Find where the given text appears and provide that cell's center as [X, Y] coordinate. 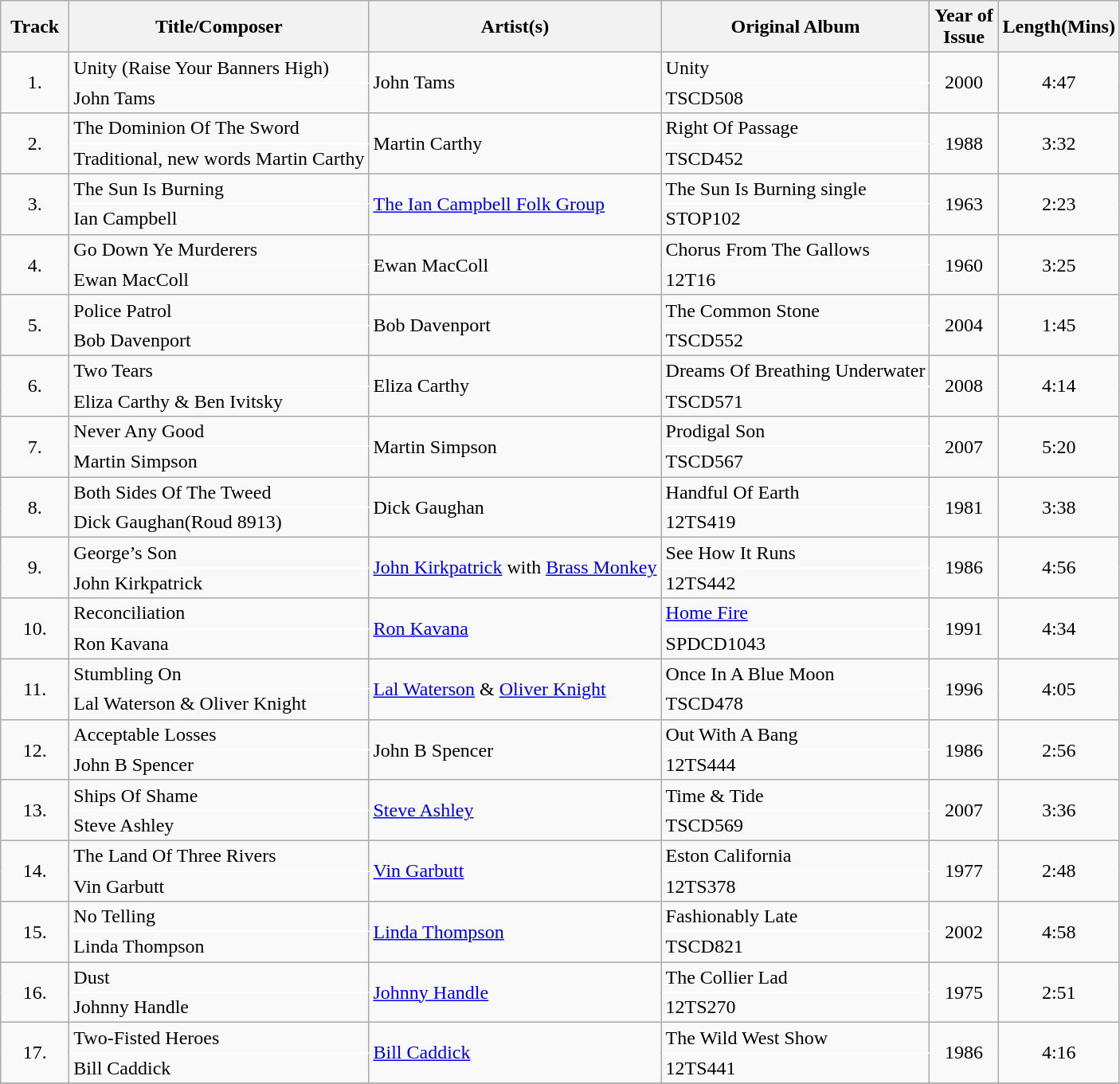
Ships Of Shame [219, 795]
TSCD508 [795, 98]
1981 [964, 507]
1. [35, 83]
Both Sides Of The Tweed [219, 492]
3:32 [1059, 143]
5. [35, 325]
12TS441 [795, 1068]
The Sun Is Burning single [795, 189]
11. [35, 689]
Go Down Ye Murderers [219, 249]
The Common Stone [795, 310]
Dick Gaughan [515, 507]
The Collier Lad [795, 977]
Time & Tide [795, 795]
Chorus From The Gallows [795, 249]
2. [35, 143]
Eston California [795, 855]
2008 [964, 385]
Length(Mins) [1059, 27]
Year of Issue [964, 27]
Unity (Raise Your Banners High) [219, 68]
The Sun Is Burning [219, 189]
3. [35, 204]
4:16 [1059, 1053]
TSCD569 [795, 825]
Home Fire [795, 613]
Artist(s) [515, 27]
3:38 [1059, 507]
1988 [964, 143]
The Wild West Show [795, 1038]
2:51 [1059, 992]
John Kirkpatrick with Brass Monkey [515, 568]
Out With A Bang [795, 734]
8. [35, 507]
Eliza Carthy [515, 385]
1977 [964, 871]
Never Any Good [219, 432]
TSCD552 [795, 340]
4:58 [1059, 932]
STOP102 [795, 219]
4:05 [1059, 689]
10. [35, 628]
The Dominion Of The Sword [219, 128]
9. [35, 568]
Ian Campbell [219, 219]
3:25 [1059, 264]
TSCD821 [795, 947]
Original Album [795, 27]
6. [35, 385]
7. [35, 447]
2002 [964, 932]
Acceptable Losses [219, 734]
TSCD478 [795, 704]
Unity [795, 68]
1960 [964, 264]
Right Of Passage [795, 128]
4. [35, 264]
1996 [964, 689]
12TS270 [795, 1008]
TSCD452 [795, 158]
Dick Gaughan(Roud 8913) [219, 522]
15. [35, 932]
TSCD567 [795, 462]
12T16 [795, 280]
No Telling [219, 917]
12TS442 [795, 583]
Two Tears [219, 370]
2004 [964, 325]
4:14 [1059, 385]
4:34 [1059, 628]
2:48 [1059, 871]
12. [35, 749]
14. [35, 871]
13. [35, 810]
Reconciliation [219, 613]
1991 [964, 628]
The Ian Campbell Folk Group [515, 204]
4:47 [1059, 83]
Dust [219, 977]
1963 [964, 204]
Dreams Of Breathing Underwater [795, 370]
Title/Composer [219, 27]
Police Patrol [219, 310]
17. [35, 1053]
3:36 [1059, 810]
Martin Carthy [515, 143]
Eliza Carthy & Ben Ivitsky [219, 401]
Traditional, new words Martin Carthy [219, 158]
2000 [964, 83]
George’s Son [219, 553]
Once In A Blue Moon [795, 674]
2:56 [1059, 749]
1975 [964, 992]
Track [35, 27]
TSCD571 [795, 401]
Handful Of Earth [795, 492]
SPDCD1043 [795, 644]
4:56 [1059, 568]
16. [35, 992]
Two-Fisted Heroes [219, 1038]
Fashionably Late [795, 917]
2:23 [1059, 204]
1:45 [1059, 325]
12TS444 [795, 765]
Prodigal Son [795, 432]
See How It Runs [795, 553]
12TS419 [795, 522]
12TS378 [795, 886]
The Land Of Three Rivers [219, 855]
5:20 [1059, 447]
John Kirkpatrick [219, 583]
Stumbling On [219, 674]
